From the cell containing the given text, extract its center point as [X, Y] coordinate. 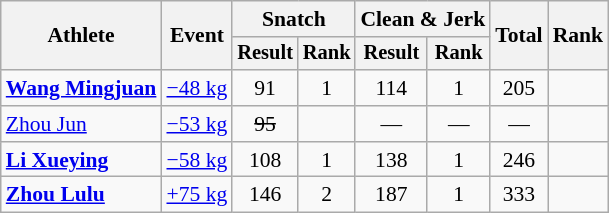
246 [518, 160]
146 [265, 195]
−53 kg [196, 124]
187 [391, 195]
Zhou Lulu [82, 195]
Clean & Jerk [422, 19]
108 [265, 160]
2 [327, 195]
Li Xueying [82, 160]
−58 kg [196, 160]
91 [265, 88]
205 [518, 88]
333 [518, 195]
Total [518, 36]
138 [391, 160]
Snatch [294, 19]
114 [391, 88]
Event [196, 36]
95 [265, 124]
Zhou Jun [82, 124]
Wang Mingjuan [82, 88]
+75 kg [196, 195]
Athlete [82, 36]
−48 kg [196, 88]
